Capture the cell that displays the provided text and extract its [x, y] central coordinate. 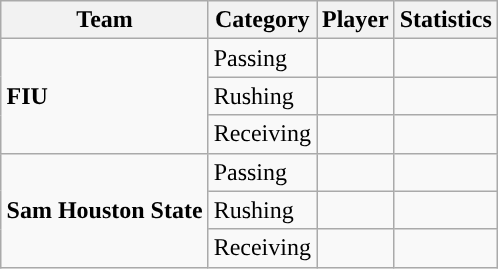
Sam Houston State [104, 210]
Statistics [446, 20]
Player [355, 20]
FIU [104, 96]
Category [262, 20]
Team [104, 20]
